Capture the cell that displays the provided text and extract its [X, Y] central coordinate. 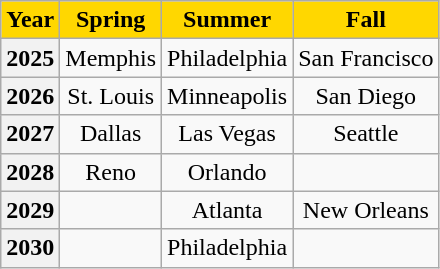
2030 [30, 248]
Summer [228, 20]
Atlanta [228, 210]
Memphis [111, 58]
Dallas [111, 134]
San Francisco [366, 58]
2027 [30, 134]
2028 [30, 172]
St. Louis [111, 96]
Year [30, 20]
Spring [111, 20]
2025 [30, 58]
Orlando [228, 172]
Reno [111, 172]
New Orleans [366, 210]
Las Vegas [228, 134]
Minneapolis [228, 96]
2029 [30, 210]
2026 [30, 96]
Seattle [366, 134]
Fall [366, 20]
San Diego [366, 96]
